Capture the cell that displays the provided text and extract its [x, y] central coordinate. 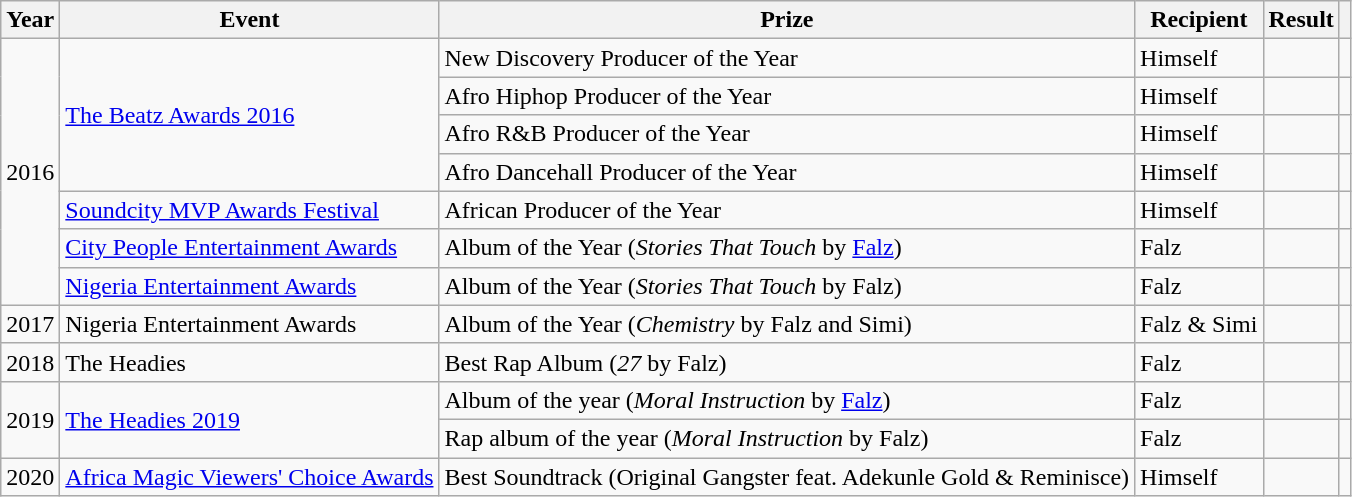
Afro Dancehall Producer of the Year [787, 172]
Afro Hiphop Producer of the Year [787, 96]
Recipient [1199, 20]
City People Entertainment Awards [250, 248]
2018 [30, 362]
Afro R&B Producer of the Year [787, 134]
African Producer of the Year [787, 210]
Soundcity MVP Awards Festival [250, 210]
2017 [30, 324]
2020 [30, 477]
Album of the year (Moral Instruction by Falz) [787, 400]
Africa Magic Viewers' Choice Awards [250, 477]
The Beatz Awards 2016 [250, 115]
Result [1301, 20]
The Headies 2019 [250, 419]
Prize [787, 20]
2019 [30, 419]
2016 [30, 172]
Album of the Year (Chemistry by Falz and Simi) [787, 324]
Event [250, 20]
Rap album of the year (Moral Instruction by Falz) [787, 438]
Best Rap Album (27 by Falz) [787, 362]
Falz & Simi [1199, 324]
New Discovery Producer of the Year [787, 58]
The Headies [250, 362]
Year [30, 20]
Best Soundtrack (Original Gangster feat. Adekunle Gold & Reminisce) [787, 477]
